Detect which cell encompasses the target text, then output its [x, y] center coordinate. 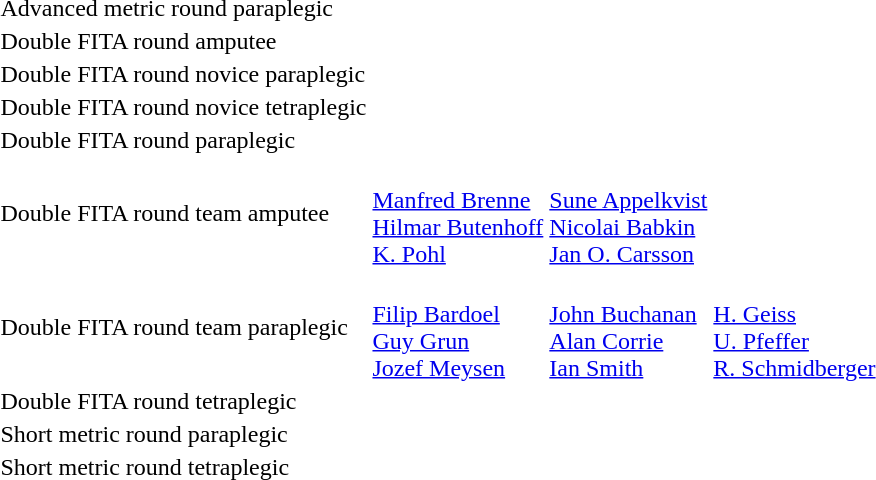
John Buchanan Alan Corrie Ian Smith [628, 328]
Manfred Brenne Hilmar Butenhoff K. Pohl [458, 214]
Filip Bardoel Guy Grun Jozef Meysen [458, 328]
Sune Appelkvist Nicolai Babkin Jan O. Carsson [628, 214]
